Search for the cell housing the specified text and yield its [x, y] center coordinate. 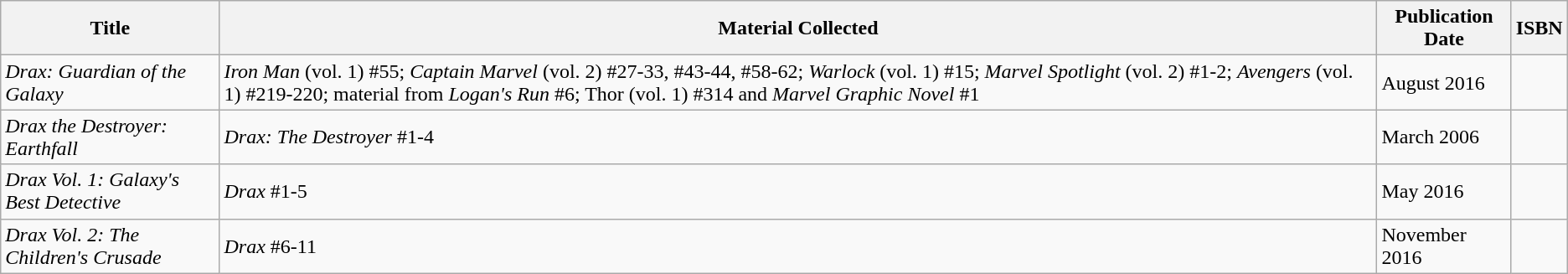
November 2016 [1444, 246]
Drax #1-5 [798, 191]
ISBN [1540, 28]
Drax the Destroyer: Earthfall [111, 137]
Drax #6-11 [798, 246]
Drax: The Destroyer #1-4 [798, 137]
May 2016 [1444, 191]
August 2016 [1444, 82]
Publication Date [1444, 28]
Drax Vol. 2: The Children's Crusade [111, 246]
March 2006 [1444, 137]
Material Collected [798, 28]
Drax Vol. 1: Galaxy's Best Detective [111, 191]
Drax: Guardian of the Galaxy [111, 82]
Title [111, 28]
